Return the (X, Y) coordinate for the center point of the cell that contains the specified text.  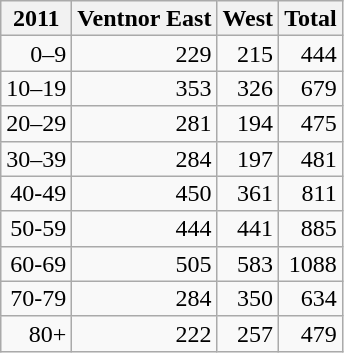
194 (248, 124)
257 (248, 334)
2011 (36, 18)
50-59 (36, 228)
1088 (311, 264)
441 (248, 228)
10–19 (36, 88)
885 (311, 228)
811 (311, 194)
450 (144, 194)
479 (311, 334)
80+ (36, 334)
20–29 (36, 124)
40-49 (36, 194)
281 (144, 124)
West (248, 18)
505 (144, 264)
215 (248, 54)
Ventnor East (144, 18)
326 (248, 88)
679 (311, 88)
60-69 (36, 264)
0–9 (36, 54)
583 (248, 264)
353 (144, 88)
Total (311, 18)
197 (248, 158)
229 (144, 54)
70-79 (36, 298)
30–39 (36, 158)
481 (311, 158)
222 (144, 334)
475 (311, 124)
361 (248, 194)
350 (248, 298)
634 (311, 298)
